Return (x, y) of the center of cell containing provided text 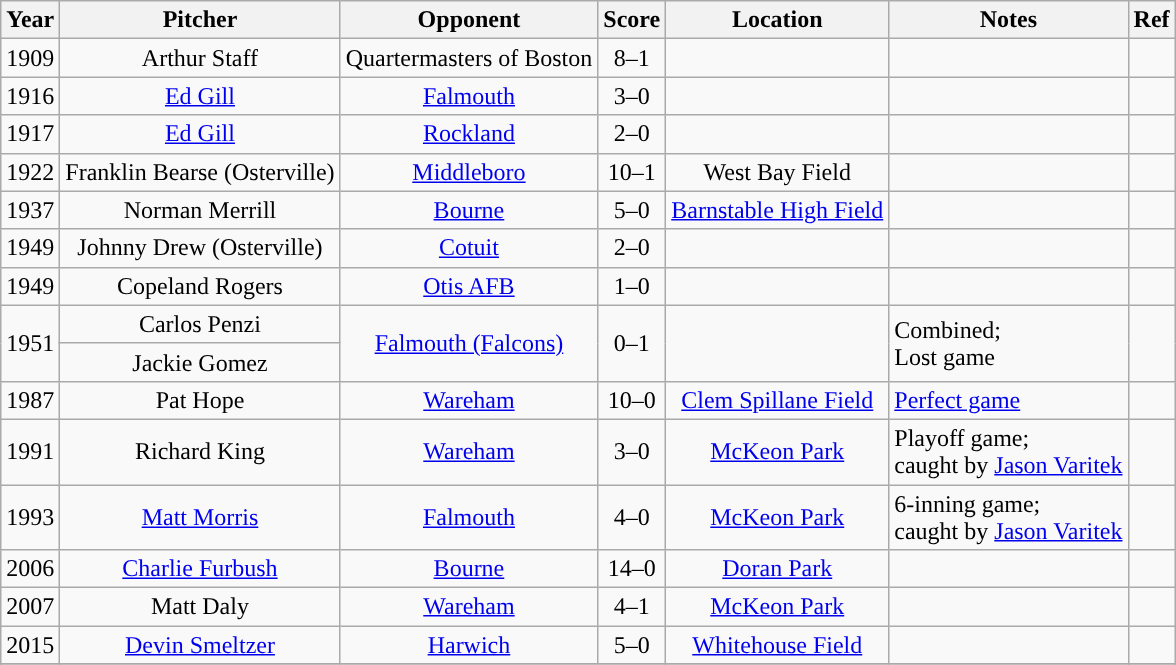
Doran Park (778, 569)
Middleboro (469, 172)
4–0 (632, 516)
Johnny Drew (Osterville) (200, 248)
1991 (30, 452)
Clem Spillane Field (778, 400)
1909 (30, 58)
Falmouth (Falcons) (469, 343)
Quartermasters of Boston (469, 58)
Location (778, 20)
Score (632, 20)
10–0 (632, 400)
Carlos Penzi (200, 324)
1937 (30, 210)
Playoff game;caught by Jason Varitek (1008, 452)
Year (30, 20)
4–1 (632, 607)
Ref (1152, 20)
Whitehouse Field (778, 645)
1993 (30, 516)
6-inning game;caught by Jason Varitek (1008, 516)
1916 (30, 96)
Matt Morris (200, 516)
0–1 (632, 343)
Franklin Bearse (Osterville) (200, 172)
Arthur Staff (200, 58)
Otis AFB (469, 286)
Norman Merrill (200, 210)
Perfect game (1008, 400)
Combined;Lost game (1008, 343)
10–1 (632, 172)
Richard King (200, 452)
Harwich (469, 645)
1987 (30, 400)
1–0 (632, 286)
1922 (30, 172)
Notes (1008, 20)
2015 (30, 645)
1917 (30, 134)
Matt Daly (200, 607)
Pat Hope (200, 400)
2007 (30, 607)
Rockland (469, 134)
2006 (30, 569)
Cotuit (469, 248)
Charlie Furbush (200, 569)
Opponent (469, 20)
1951 (30, 343)
Pitcher (200, 20)
Copeland Rogers (200, 286)
8–1 (632, 58)
Barnstable High Field (778, 210)
Jackie Gomez (200, 362)
14–0 (632, 569)
Devin Smeltzer (200, 645)
West Bay Field (778, 172)
